Find where the given text appears and provide that cell's center as [X, Y] coordinate. 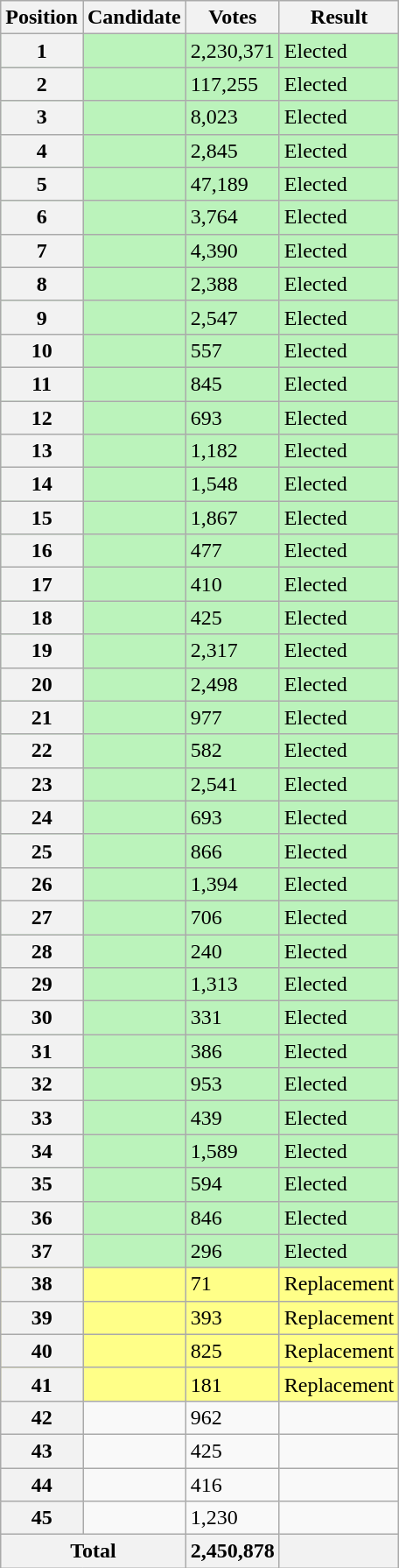
439 [233, 1118]
32 [42, 1084]
71 [233, 1284]
2,547 [233, 317]
2,450,878 [233, 1551]
557 [233, 350]
7 [42, 251]
845 [233, 384]
10 [42, 350]
30 [42, 1018]
23 [42, 784]
25 [42, 851]
6 [42, 217]
38 [42, 1284]
2,230,371 [233, 51]
825 [233, 1351]
16 [42, 551]
5 [42, 184]
953 [233, 1084]
12 [42, 418]
22 [42, 751]
416 [233, 1485]
27 [42, 917]
Candidate [134, 18]
393 [233, 1317]
39 [42, 1317]
29 [42, 985]
21 [42, 717]
24 [42, 817]
594 [233, 1184]
26 [42, 884]
40 [42, 1351]
477 [233, 551]
866 [233, 851]
181 [233, 1384]
2,541 [233, 784]
36 [42, 1218]
45 [42, 1518]
1,548 [233, 484]
Position [42, 18]
41 [42, 1384]
42 [42, 1417]
331 [233, 1018]
37 [42, 1251]
386 [233, 1051]
28 [42, 950]
Result [339, 18]
9 [42, 317]
34 [42, 1151]
31 [42, 1051]
2,388 [233, 284]
977 [233, 717]
1,313 [233, 985]
19 [42, 651]
4,390 [233, 251]
706 [233, 917]
3,764 [233, 217]
44 [42, 1485]
2,317 [233, 651]
Total [94, 1551]
11 [42, 384]
962 [233, 1417]
2,845 [233, 151]
1,867 [233, 518]
13 [42, 451]
3 [42, 117]
1 [42, 51]
1,182 [233, 451]
43 [42, 1451]
47,189 [233, 184]
15 [42, 518]
33 [42, 1118]
14 [42, 484]
35 [42, 1184]
Votes [233, 18]
1,394 [233, 884]
18 [42, 618]
1,230 [233, 1518]
2 [42, 84]
117,255 [233, 84]
4 [42, 151]
20 [42, 684]
240 [233, 950]
1,589 [233, 1151]
8,023 [233, 117]
296 [233, 1251]
2,498 [233, 684]
582 [233, 751]
410 [233, 584]
17 [42, 584]
8 [42, 284]
846 [233, 1218]
